For the text-containing cell, return its midpoint in [X, Y] coordinate format. 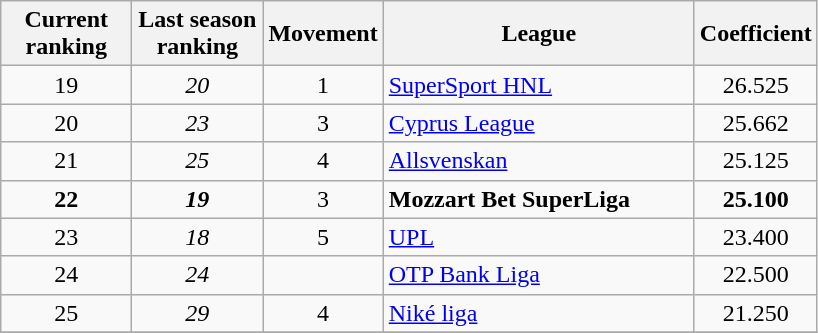
OTP Bank Liga [538, 275]
Last seasonranking [198, 34]
25.662 [756, 123]
21.250 [756, 313]
UPL [538, 237]
26.525 [756, 85]
21 [66, 161]
Mozzart Bet SuperLiga [538, 199]
League [538, 34]
5 [323, 237]
25.100 [756, 199]
Coefficient [756, 34]
Currentranking [66, 34]
23.400 [756, 237]
Niké liga [538, 313]
22 [66, 199]
Movement [323, 34]
SuperSport HNL [538, 85]
Allsvenskan [538, 161]
29 [198, 313]
1 [323, 85]
18 [198, 237]
25.125 [756, 161]
Cyprus League [538, 123]
22.500 [756, 275]
